Find where the given text appears and provide that cell's center as [X, Y] coordinate. 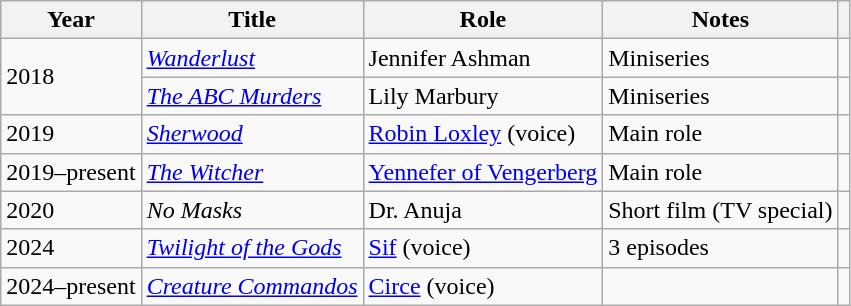
Short film (TV special) [720, 210]
Twilight of the Gods [252, 248]
Sif (voice) [483, 248]
Notes [720, 20]
Yennefer of Vengerberg [483, 172]
The Witcher [252, 172]
3 episodes [720, 248]
Creature Commandos [252, 286]
2019–present [71, 172]
Title [252, 20]
Robin Loxley (voice) [483, 134]
2024–present [71, 286]
Circe (voice) [483, 286]
Lily Marbury [483, 96]
Sherwood [252, 134]
Jennifer Ashman [483, 58]
2018 [71, 77]
The ABC Murders [252, 96]
2019 [71, 134]
Wanderlust [252, 58]
2020 [71, 210]
Role [483, 20]
Year [71, 20]
Dr. Anuja [483, 210]
No Masks [252, 210]
2024 [71, 248]
